Identify which cell holds the provided text, then report its (x, y) central coordinate. 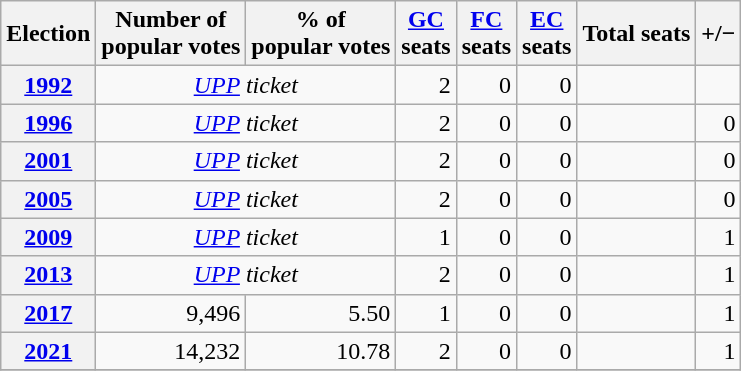
1996 (48, 123)
ECseats (547, 34)
1992 (48, 85)
Total seats (636, 34)
2013 (48, 275)
GCseats (426, 34)
2001 (48, 161)
Election (48, 34)
2005 (48, 199)
FCseats (486, 34)
+/− (718, 34)
14,232 (171, 351)
Number ofpopular votes (171, 34)
2021 (48, 351)
9,496 (171, 313)
2017 (48, 313)
10.78 (321, 351)
5.50 (321, 313)
% ofpopular votes (321, 34)
2009 (48, 237)
